Pinpoint the cell where the given text exists, returning its (X, Y) midpoint coordinate. 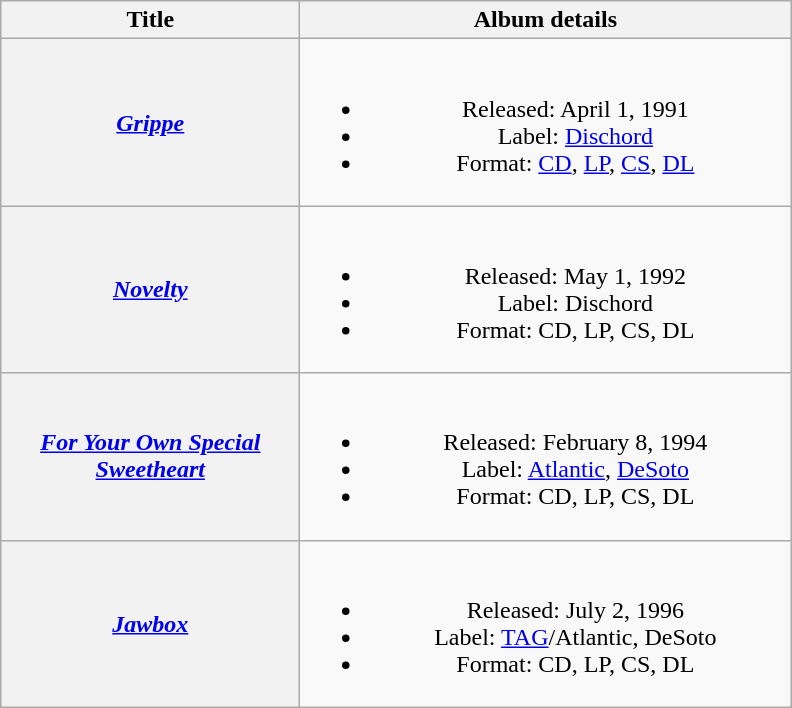
Released: May 1, 1992Label: DischordFormat: CD, LP, CS, DL (546, 290)
For Your Own Special Sweetheart (150, 456)
Released: February 8, 1994Label: Atlantic, DeSoto Format: CD, LP, CS, DL (546, 456)
Title (150, 20)
Grippe (150, 122)
Released: July 2, 1996Label: TAG/Atlantic, DeSoto Format: CD, LP, CS, DL (546, 624)
Album details (546, 20)
Released: April 1, 1991Label: DischordFormat: CD, LP, CS, DL (546, 122)
Novelty (150, 290)
Jawbox (150, 624)
